For the text-containing cell, return its midpoint in [x, y] coordinate format. 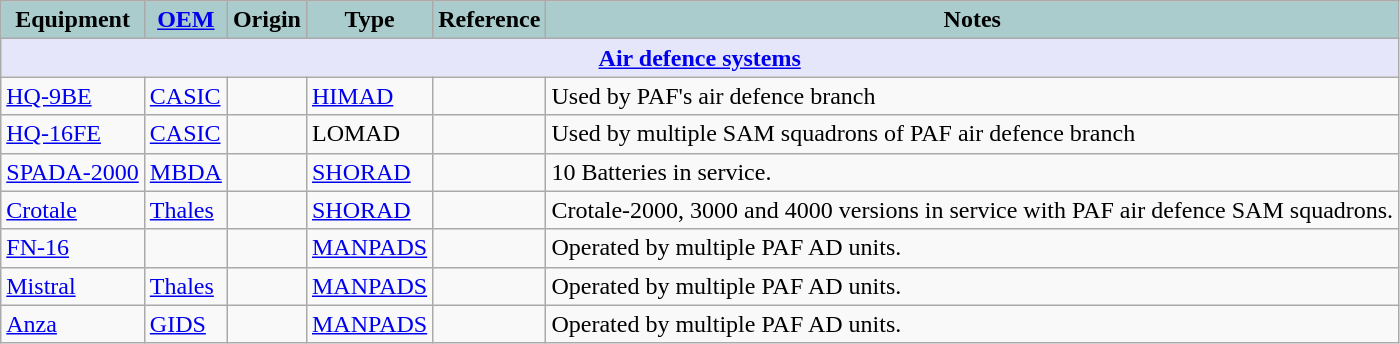
HIMAD [369, 96]
MBDA [186, 172]
Crotale [73, 210]
Equipment [73, 20]
Origin [266, 20]
Reference [490, 20]
HQ-16FE [73, 134]
FN-16 [73, 248]
Type [369, 20]
Crotale-2000, 3000 and 4000 versions in service with PAF air defence SAM squadrons. [972, 210]
Mistral [73, 286]
Notes [972, 20]
GIDS [186, 324]
Air defence systems [700, 58]
OEM [186, 20]
Used by multiple SAM squadrons of PAF air defence branch [972, 134]
10 Batteries in service. [972, 172]
Anza [73, 324]
HQ-9BE [73, 96]
Used by PAF's air defence branch [972, 96]
SPADA-2000 [73, 172]
LOMAD [369, 134]
